Detect which cell encompasses the target text, then output its (x, y) center coordinate. 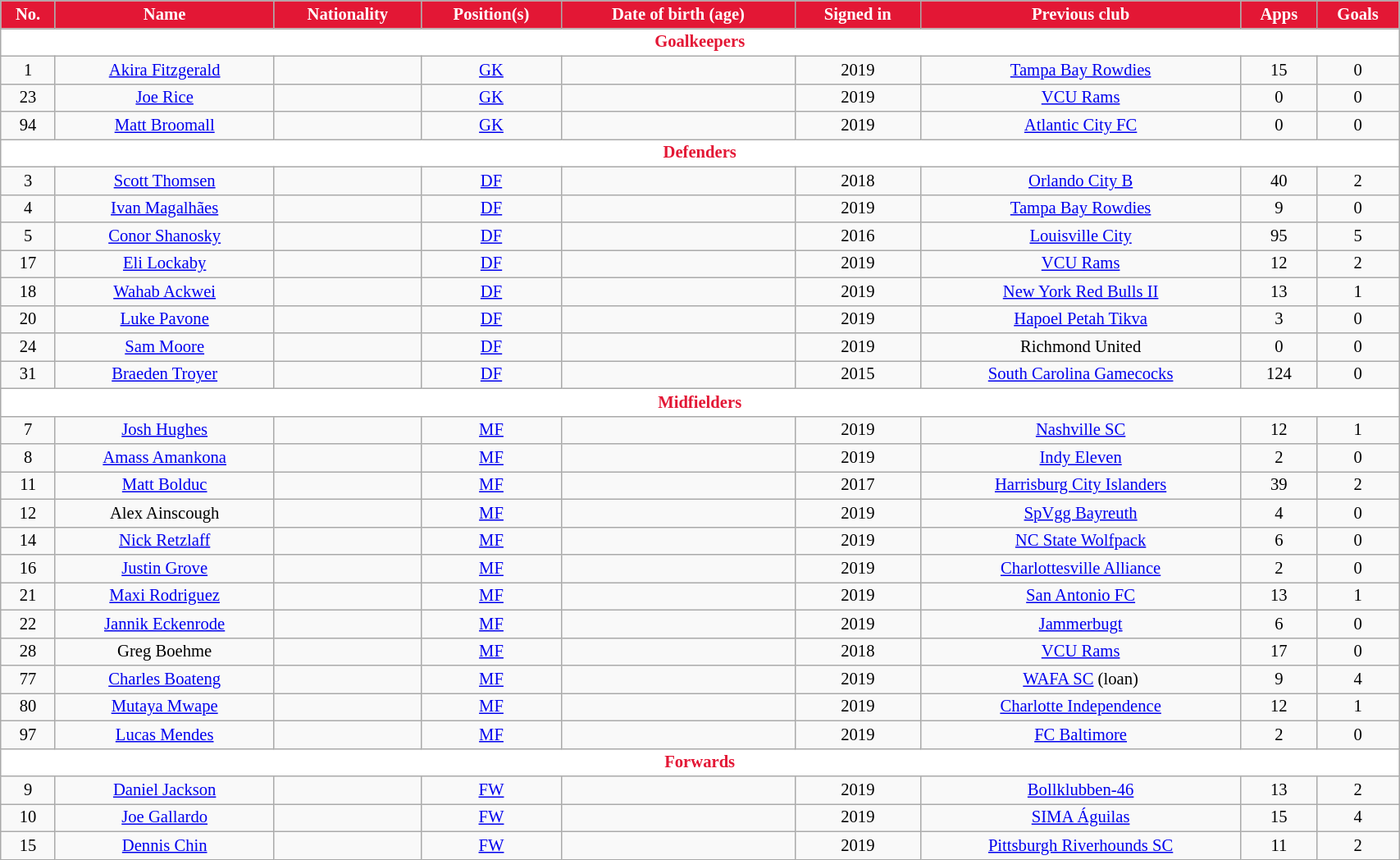
124 (1279, 374)
Forwards (700, 762)
Richmond United (1081, 347)
Apps (1279, 14)
16 (28, 569)
Harrisburg City Islanders (1081, 485)
Defenders (700, 153)
Bollklubben-46 (1081, 790)
SpVgg Bayreuth (1081, 513)
Sam Moore (164, 347)
97 (28, 734)
Eli Lockaby (164, 263)
2016 (858, 236)
Joe Gallardo (164, 817)
Conor Shanosky (164, 236)
40 (1279, 181)
Joe Rice (164, 98)
Akira Fitzgerald (164, 70)
NC State Wolfpack (1081, 541)
39 (1279, 485)
Atlantic City FC (1081, 126)
SIMA Águilas (1081, 817)
Date of birth (age) (677, 14)
8 (28, 457)
Daniel Jackson (164, 790)
Midfielders (700, 402)
Alex Ainscough (164, 513)
Josh Hughes (164, 430)
Name (164, 14)
Hapoel Petah Tikva (1081, 319)
No. (28, 14)
Goals (1358, 14)
2017 (858, 485)
Nashville SC (1081, 430)
Dennis Chin (164, 845)
24 (28, 347)
Matt Bolduc (164, 485)
95 (1279, 236)
14 (28, 541)
San Antonio FC (1081, 596)
23 (28, 98)
Jammerbugt (1081, 624)
Goalkeepers (700, 42)
28 (28, 652)
80 (28, 707)
Amass Amankona (164, 457)
Indy Eleven (1081, 457)
7 (28, 430)
Charlottesville Alliance (1081, 569)
Previous club (1081, 14)
Maxi Rodriguez (164, 596)
Nick Retzlaff (164, 541)
Justin Grove (164, 569)
Scott Thomsen (164, 181)
FC Baltimore (1081, 734)
Charles Boateng (164, 679)
31 (28, 374)
20 (28, 319)
Jannik Eckenrode (164, 624)
Orlando City B (1081, 181)
Ivan Magalhães (164, 208)
Nationality (348, 14)
Greg Boehme (164, 652)
Lucas Mendes (164, 734)
Charlotte Independence (1081, 707)
WAFA SC (loan) (1081, 679)
22 (28, 624)
South Carolina Gamecocks (1081, 374)
Wahab Ackwei (164, 291)
Louisville City (1081, 236)
Signed in (858, 14)
Pittsburgh Riverhounds SC (1081, 845)
21 (28, 596)
New York Red Bulls II (1081, 291)
77 (28, 679)
18 (28, 291)
Matt Broomall (164, 126)
Position(s) (491, 14)
2015 (858, 374)
10 (28, 817)
Luke Pavone (164, 319)
Mutaya Mwape (164, 707)
Braeden Troyer (164, 374)
94 (28, 126)
